Scan for the cell matching the given text and deliver its (x, y) coordinate at center. 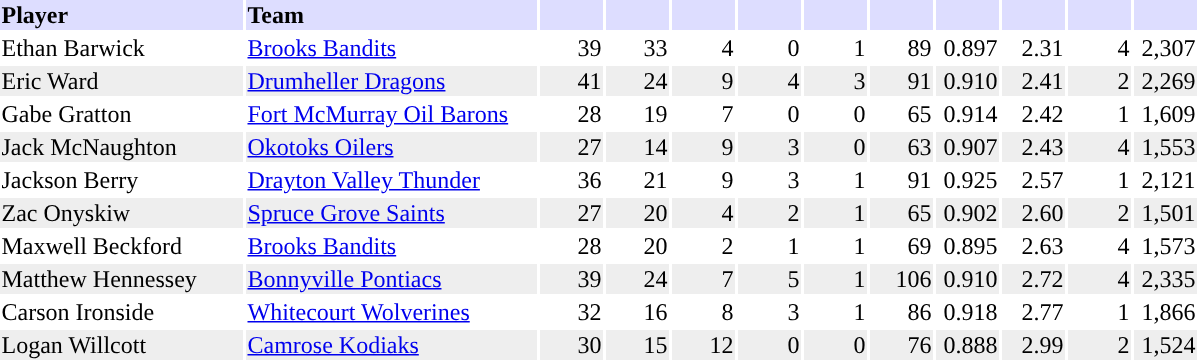
2,335 (1166, 279)
8 (704, 312)
Whitecourt Wolverines (392, 312)
Gabe Gratton (122, 114)
0.914 (968, 114)
19 (638, 114)
2.99 (1034, 345)
32 (572, 312)
30 (572, 345)
36 (572, 180)
Bonnyville Pontiacs (392, 279)
Player (122, 15)
Jack McNaughton (122, 147)
2.72 (1034, 279)
Eric Ward (122, 81)
86 (902, 312)
2.43 (1034, 147)
0.888 (968, 345)
2.60 (1034, 213)
Fort McMurray Oil Barons (392, 114)
1,524 (1166, 345)
Spruce Grove Saints (392, 213)
106 (902, 279)
Camrose Kodiaks (392, 345)
2.42 (1034, 114)
12 (704, 345)
Drumheller Dragons (392, 81)
1,609 (1166, 114)
1,573 (1166, 246)
Carson Ironside (122, 312)
2.57 (1034, 180)
2.41 (1034, 81)
0.895 (968, 246)
2.77 (1034, 312)
0.897 (968, 48)
89 (902, 48)
15 (638, 345)
0.918 (968, 312)
14 (638, 147)
Okotoks Oilers (392, 147)
21 (638, 180)
2.63 (1034, 246)
0.902 (968, 213)
Team (392, 15)
33 (638, 48)
Ethan Barwick (122, 48)
0.907 (968, 147)
63 (902, 147)
5 (770, 279)
Jackson Berry (122, 180)
2,269 (1166, 81)
Drayton Valley Thunder (392, 180)
Logan Willcott (122, 345)
Zac Onyskiw (122, 213)
41 (572, 81)
1,553 (1166, 147)
Maxwell Beckford (122, 246)
16 (638, 312)
69 (902, 246)
Matthew Hennessey (122, 279)
1,866 (1166, 312)
0.925 (968, 180)
2.31 (1034, 48)
2,307 (1166, 48)
2,121 (1166, 180)
76 (902, 345)
1,501 (1166, 213)
